Identify which cell holds the provided text, then report its (X, Y) central coordinate. 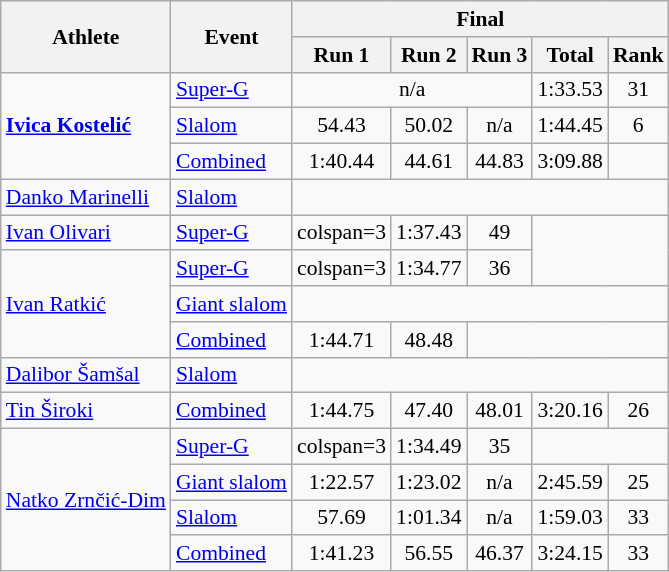
Ivan Ratkić (86, 304)
3:09.88 (570, 162)
Danko Marinelli (86, 197)
Final (480, 19)
Dalibor Šamšal (86, 375)
3:20.16 (570, 411)
Total (570, 55)
1:40.44 (342, 162)
48.01 (500, 411)
50.02 (428, 126)
49 (500, 233)
2:45.59 (570, 482)
Run 1 (342, 55)
1:23.02 (428, 482)
1:33.53 (570, 90)
36 (500, 269)
56.55 (428, 554)
6 (638, 126)
47.40 (428, 411)
3:24.15 (570, 554)
1:34.49 (428, 447)
57.69 (342, 518)
1:59.03 (570, 518)
1:41.23 (342, 554)
46.37 (500, 554)
Natko Zrnčić-Dim (86, 500)
1:01.34 (428, 518)
Rank (638, 55)
26 (638, 411)
1:22.57 (342, 482)
Run 2 (428, 55)
1:44.71 (342, 340)
Event (232, 36)
1:34.77 (428, 269)
1:37.43 (428, 233)
Tin Široki (86, 411)
25 (638, 482)
1:44.45 (570, 126)
44.61 (428, 162)
Athlete (86, 36)
Ivan Olivari (86, 233)
1:44.75 (342, 411)
48.48 (428, 340)
54.43 (342, 126)
Run 3 (500, 55)
44.83 (500, 162)
35 (500, 447)
Ivica Kostelić (86, 126)
31 (638, 90)
